Provide the (X, Y) coordinate of the cell's center where the given text is located.  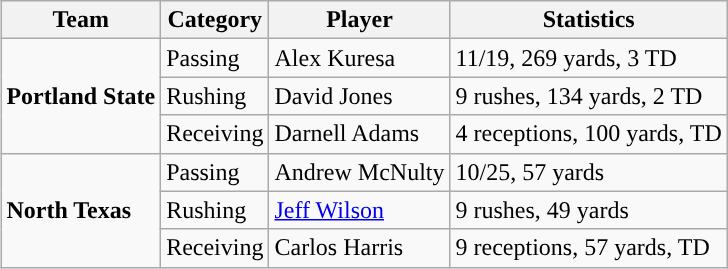
North Texas (81, 210)
Team (81, 20)
4 receptions, 100 yards, TD (588, 134)
9 receptions, 57 yards, TD (588, 248)
Carlos Harris (360, 248)
10/25, 57 yards (588, 172)
Andrew McNulty (360, 172)
Jeff Wilson (360, 210)
David Jones (360, 96)
9 rushes, 134 yards, 2 TD (588, 96)
Portland State (81, 96)
9 rushes, 49 yards (588, 210)
11/19, 269 yards, 3 TD (588, 58)
Darnell Adams (360, 134)
Category (215, 20)
Statistics (588, 20)
Player (360, 20)
Alex Kuresa (360, 58)
